Locate the cell with the specified text and output its (x, y) center coordinate. 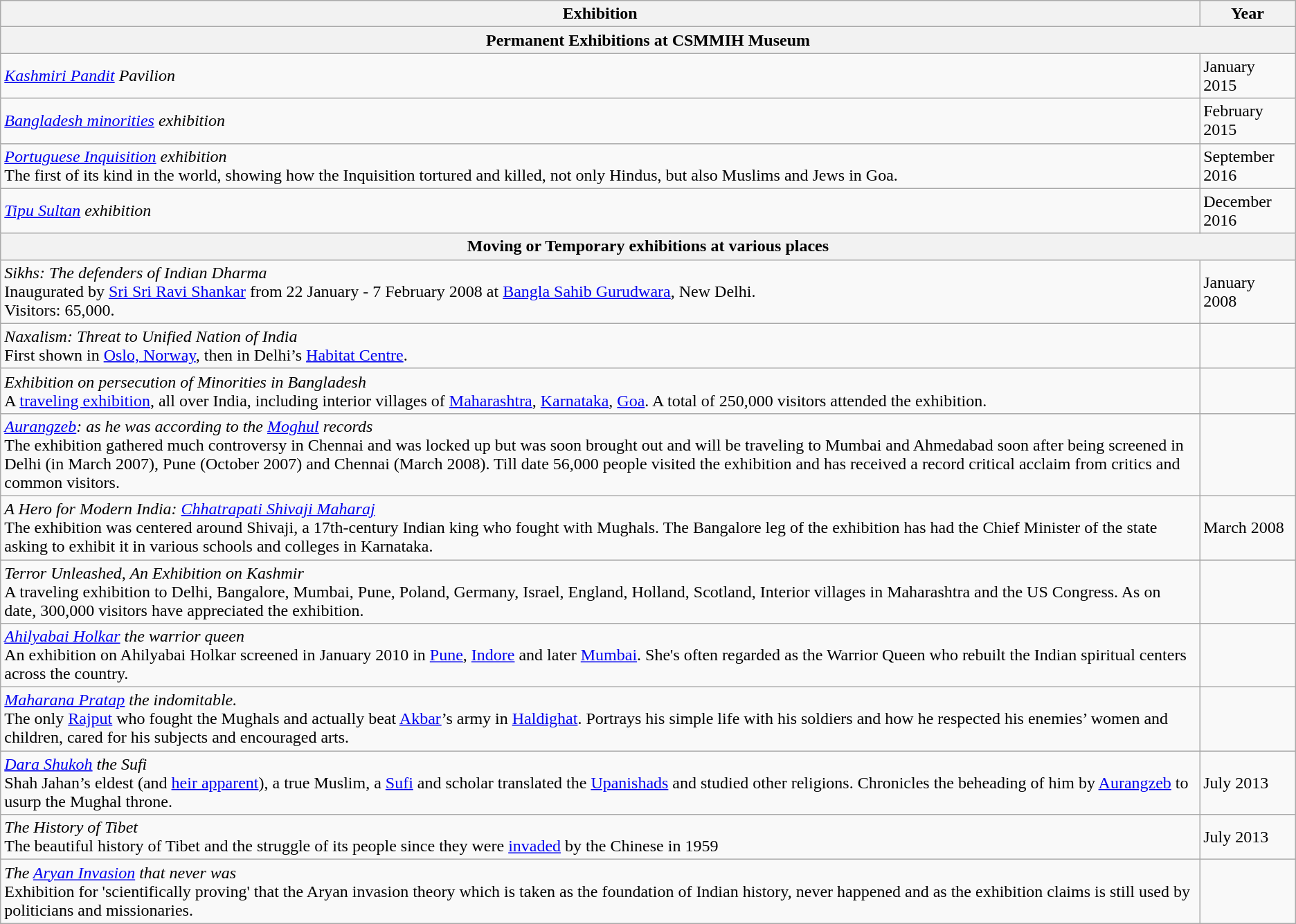
January 2015 (1248, 76)
Moving or Temporary exhibitions at various places (648, 246)
Kashmiri Pandit Pavilion (600, 76)
January 2008 (1248, 291)
The History of TibetThe beautiful history of Tibet and the struggle of its people since they were invaded by the Chinese in 1959 (600, 837)
Year (1248, 14)
September 2016 (1248, 166)
Permanent Exhibitions at CSMMIH Museum (648, 40)
March 2008 (1248, 527)
Bangladesh minorities exhibition (600, 120)
Exhibition (600, 14)
February 2015 (1248, 120)
Tipu Sultan exhibition (600, 210)
Naxalism: Threat to Unified Nation of IndiaFirst shown in Oslo, Norway, then in Delhi’s Habitat Centre. (600, 346)
December 2016 (1248, 210)
